Search for the cell housing the specified text and yield its (X, Y) center coordinate. 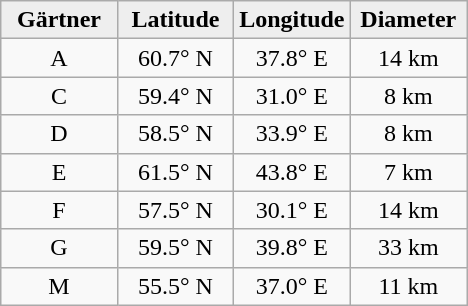
37.8° E (292, 58)
Diameter (408, 20)
Gärtner (59, 20)
G (59, 248)
59.4° N (175, 96)
58.5° N (175, 134)
30.1° E (292, 210)
7 km (408, 172)
D (59, 134)
55.5° N (175, 286)
F (59, 210)
37.0° E (292, 286)
31.0° E (292, 96)
E (59, 172)
57.5° N (175, 210)
60.7° N (175, 58)
Latitude (175, 20)
33 km (408, 248)
59.5° N (175, 248)
39.8° E (292, 248)
Longitude (292, 20)
33.9° E (292, 134)
C (59, 96)
M (59, 286)
61.5° N (175, 172)
A (59, 58)
43.8° E (292, 172)
11 km (408, 286)
